Identify which cell holds the provided text, then report its (x, y) central coordinate. 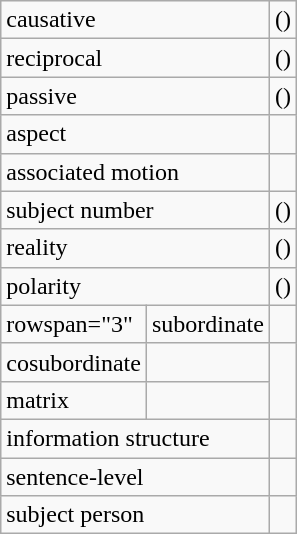
subject person (136, 515)
polarity (136, 286)
rowspan="3" (74, 324)
cosubordinate (74, 362)
aspect (136, 134)
sentence-level (136, 477)
causative (136, 20)
information structure (136, 438)
associated motion (136, 172)
subject number (136, 210)
reality (136, 248)
matrix (74, 400)
passive (136, 96)
reciprocal (136, 58)
subordinate (208, 324)
